Provide the [x, y] coordinate of the cell's center where the given text is located.  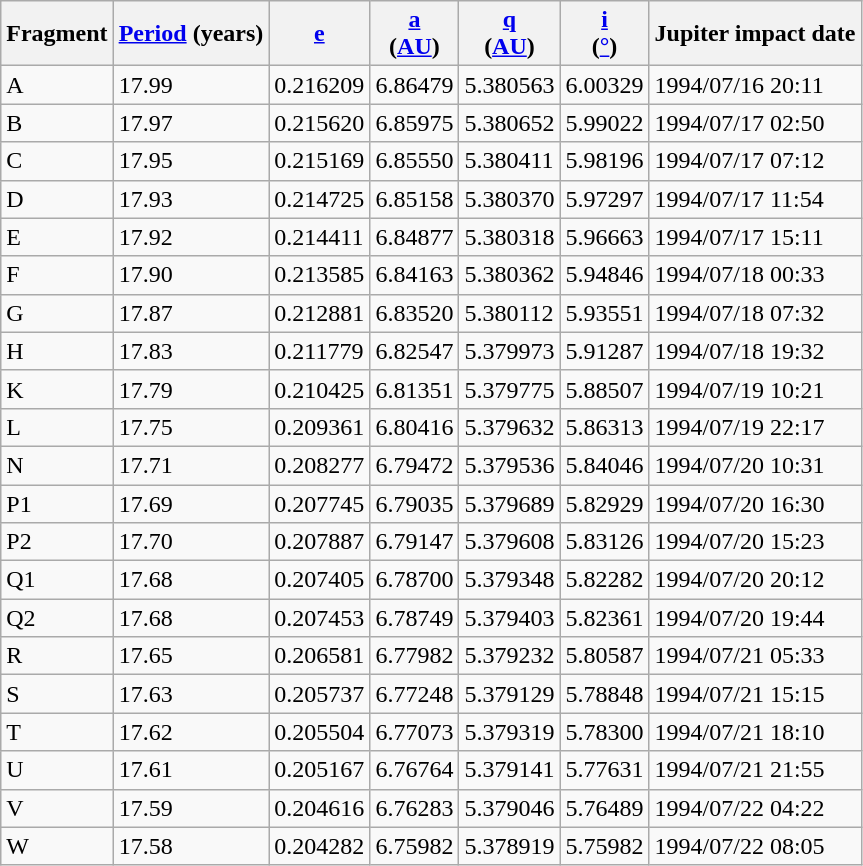
0.207453 [320, 618]
0.216209 [320, 85]
5.380112 [510, 313]
1994/07/21 15:15 [755, 694]
1994/07/17 11:54 [755, 199]
0.211779 [320, 351]
5.379403 [510, 618]
5.379319 [510, 732]
17.90 [191, 275]
0.212881 [320, 313]
5.379129 [510, 694]
17.59 [191, 808]
5.379775 [510, 389]
0.205504 [320, 732]
5.93551 [604, 313]
5.380362 [510, 275]
Period (years) [191, 34]
1994/07/21 21:55 [755, 770]
5.378919 [510, 846]
5.379689 [510, 503]
5.380318 [510, 237]
0.214411 [320, 237]
17.97 [191, 123]
6.00329 [604, 85]
1994/07/21 05:33 [755, 656]
5.77631 [604, 770]
6.79035 [414, 503]
Fragment [57, 34]
17.75 [191, 427]
Jupiter impact date [755, 34]
1994/07/17 07:12 [755, 161]
H [57, 351]
1994/07/21 18:10 [755, 732]
5.379046 [510, 808]
6.77248 [414, 694]
i(°) [604, 34]
0.204616 [320, 808]
1994/07/17 15:11 [755, 237]
5.379608 [510, 542]
1994/07/17 02:50 [755, 123]
5.91287 [604, 351]
F [57, 275]
5.379973 [510, 351]
17.62 [191, 732]
6.76764 [414, 770]
0.208277 [320, 465]
a(AU) [414, 34]
6.79147 [414, 542]
17.92 [191, 237]
Q1 [57, 580]
17.71 [191, 465]
R [57, 656]
5.88507 [604, 389]
Q2 [57, 618]
q(AU) [510, 34]
1994/07/20 16:30 [755, 503]
5.94846 [604, 275]
17.93 [191, 199]
0.204282 [320, 846]
17.61 [191, 770]
P1 [57, 503]
L [57, 427]
5.98196 [604, 161]
W [57, 846]
S [57, 694]
1994/07/19 22:17 [755, 427]
5.82282 [604, 580]
1994/07/20 15:23 [755, 542]
1994/07/19 10:21 [755, 389]
G [57, 313]
D [57, 199]
5.379536 [510, 465]
5.379632 [510, 427]
17.69 [191, 503]
6.76283 [414, 808]
5.99022 [604, 123]
N [57, 465]
0.215169 [320, 161]
1994/07/20 19:44 [755, 618]
0.205737 [320, 694]
6.86479 [414, 85]
6.80416 [414, 427]
5.379232 [510, 656]
0.210425 [320, 389]
C [57, 161]
5.86313 [604, 427]
6.82547 [414, 351]
6.84163 [414, 275]
17.83 [191, 351]
17.70 [191, 542]
0.209361 [320, 427]
17.58 [191, 846]
17.87 [191, 313]
17.95 [191, 161]
P2 [57, 542]
V [57, 808]
6.81351 [414, 389]
5.380652 [510, 123]
0.214725 [320, 199]
5.82361 [604, 618]
1994/07/22 08:05 [755, 846]
1994/07/18 07:32 [755, 313]
17.79 [191, 389]
6.78749 [414, 618]
5.78300 [604, 732]
6.75982 [414, 846]
e [320, 34]
5.78848 [604, 694]
T [57, 732]
5.96663 [604, 237]
5.379141 [510, 770]
6.85158 [414, 199]
5.97297 [604, 199]
5.75982 [604, 846]
17.99 [191, 85]
U [57, 770]
6.77073 [414, 732]
A [57, 85]
1994/07/18 19:32 [755, 351]
1994/07/20 20:12 [755, 580]
6.79472 [414, 465]
5.379348 [510, 580]
1994/07/16 20:11 [755, 85]
B [57, 123]
0.207887 [320, 542]
17.65 [191, 656]
5.76489 [604, 808]
6.78700 [414, 580]
0.207745 [320, 503]
6.77982 [414, 656]
5.80587 [604, 656]
0.215620 [320, 123]
5.84046 [604, 465]
0.213585 [320, 275]
1994/07/20 10:31 [755, 465]
1994/07/22 04:22 [755, 808]
6.84877 [414, 237]
5.380370 [510, 199]
0.206581 [320, 656]
0.207405 [320, 580]
K [57, 389]
17.63 [191, 694]
0.205167 [320, 770]
6.85975 [414, 123]
6.85550 [414, 161]
5.380411 [510, 161]
6.83520 [414, 313]
5.380563 [510, 85]
E [57, 237]
5.82929 [604, 503]
5.83126 [604, 542]
1994/07/18 00:33 [755, 275]
